Search for the cell housing the specified text and yield its (X, Y) center coordinate. 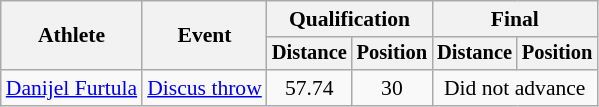
Discus throw (204, 88)
Athlete (72, 36)
57.74 (310, 88)
30 (392, 88)
Did not advance (514, 88)
Event (204, 36)
Final (514, 19)
Qualification (350, 19)
Danijel Furtula (72, 88)
